For the text-containing cell, return its midpoint in (x, y) coordinate format. 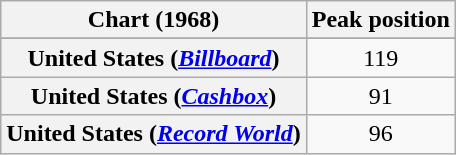
United States (Record World) (154, 134)
United States (Cashbox) (154, 96)
Peak position (380, 20)
96 (380, 134)
119 (380, 58)
United States (Billboard) (154, 58)
91 (380, 96)
Chart (1968) (154, 20)
